For the text-containing cell, return its midpoint in (x, y) coordinate format. 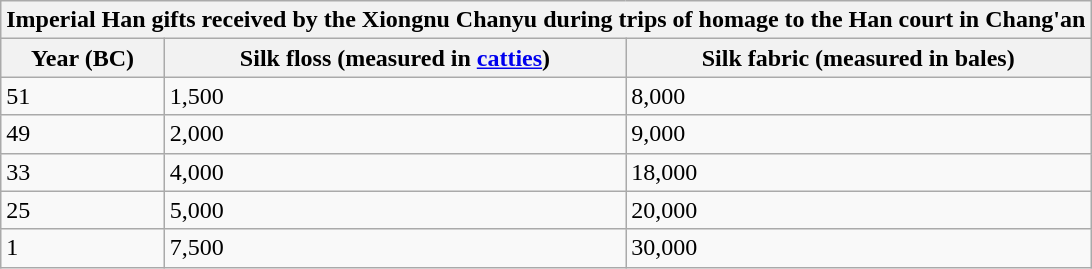
8,000 (858, 96)
1 (83, 248)
Imperial Han gifts received by the Xiongnu Chanyu during trips of homage to the Han court in Chang'an (546, 20)
5,000 (394, 210)
Silk fabric (measured in bales) (858, 58)
Year (BC) (83, 58)
7,500 (394, 248)
49 (83, 134)
9,000 (858, 134)
51 (83, 96)
30,000 (858, 248)
33 (83, 172)
18,000 (858, 172)
25 (83, 210)
4,000 (394, 172)
Silk floss (measured in catties) (394, 58)
20,000 (858, 210)
2,000 (394, 134)
1,500 (394, 96)
